Return the (x, y) coordinate for the center point of the cell that contains the specified text.  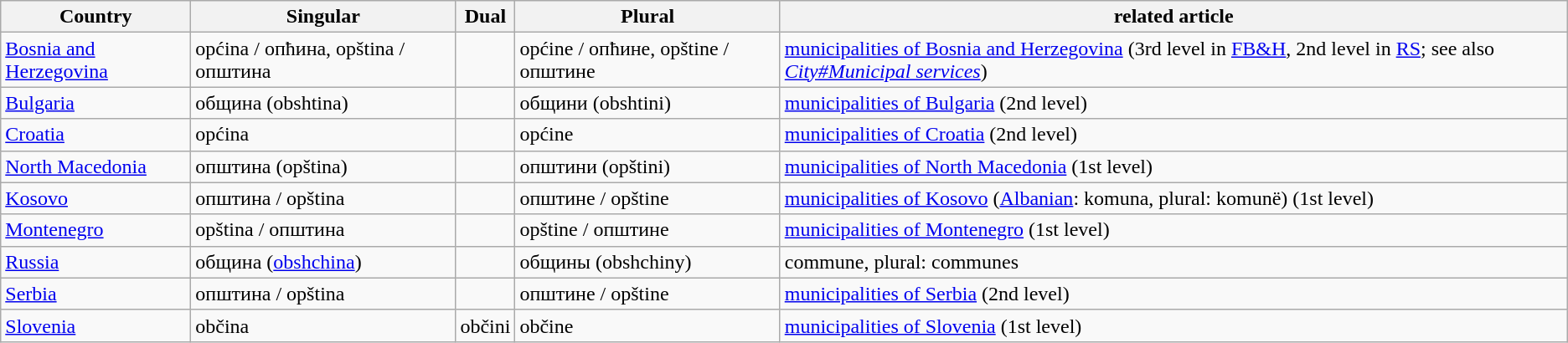
opština / општина (323, 230)
oпштини (opštini) (647, 166)
община (obshchina) (323, 262)
municipalities of Bulgaria (2nd level) (1173, 103)
Bosnia and Herzegovina (95, 60)
municipalities of North Macedonia (1st level) (1173, 166)
občine (647, 325)
municipalities of Kosovo (Albanian: komuna, plural: komunë) (1st level) (1173, 198)
municipalities of Montenegro (1st level) (1173, 230)
Plural (647, 17)
commune, plural: communes (1173, 262)
municipalities of Slovenia (1st level) (1173, 325)
općine (647, 135)
Bulgaria (95, 103)
Kosovo (95, 198)
общини (obshtini) (647, 103)
municipalities of Croatia (2nd level) (1173, 135)
občini (486, 325)
Serbia (95, 294)
общины (obshchiny) (647, 262)
općina / опћина, opština / општина (323, 60)
Croatia (95, 135)
община (obshtina) (323, 103)
related article (1173, 17)
North Macedonia (95, 166)
općine / опћине, opštine / општине (647, 60)
općina (323, 135)
Country (95, 17)
občina (323, 325)
Russia (95, 262)
municipalities of Serbia (2nd level) (1173, 294)
municipalities of Bosnia and Herzegovina (3rd level in FB&H, 2nd level in RS; see also City#Municipal services) (1173, 60)
Slovenia (95, 325)
opštine / oпштине (647, 230)
Singular (323, 17)
Dual (486, 17)
општина (opština) (323, 166)
Montenegro (95, 230)
